Identify which cell holds the provided text, then report its [x, y] central coordinate. 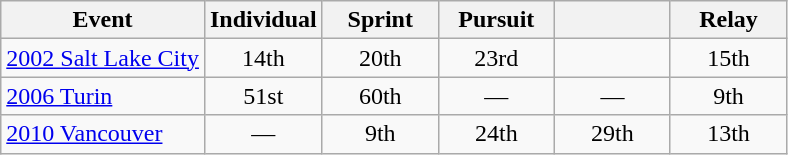
Event [103, 20]
15th [728, 58]
51st [263, 96]
2002 Salt Lake City [103, 58]
20th [380, 58]
Sprint [380, 20]
60th [380, 96]
Individual [263, 20]
2010 Vancouver [103, 134]
29th [612, 134]
Relay [728, 20]
Pursuit [496, 20]
13th [728, 134]
23rd [496, 58]
2006 Turin [103, 96]
14th [263, 58]
24th [496, 134]
